Scan for the cell matching the given text and deliver its [x, y] coordinate at center. 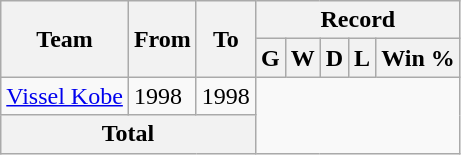
Record [358, 20]
D [334, 58]
Vissel Kobe [65, 96]
W [302, 58]
Win % [418, 58]
To [226, 39]
G [270, 58]
From [162, 39]
Team [65, 39]
L [362, 58]
Total [128, 134]
